Output the [x, y] coordinate of the center of the cell containing the given text.  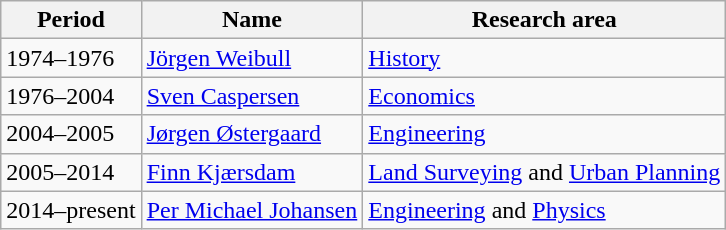
Jørgen Østergaard [252, 134]
History [544, 58]
Name [252, 20]
Jörgen Weibull [252, 58]
2005–2014 [71, 172]
Economics [544, 96]
Land Surveying and Urban Planning [544, 172]
2014–present [71, 210]
Research area [544, 20]
2004–2005 [71, 134]
1976–2004 [71, 96]
Finn Kjærsdam [252, 172]
Engineering and Physics [544, 210]
Per Michael Johansen [252, 210]
Period [71, 20]
Sven Caspersen [252, 96]
Engineering [544, 134]
1974–1976 [71, 58]
